For the text-containing cell, return its midpoint in (X, Y) coordinate format. 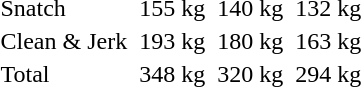
193 kg (172, 41)
180 kg (250, 41)
